Identify which cell holds the provided text, then report its (x, y) central coordinate. 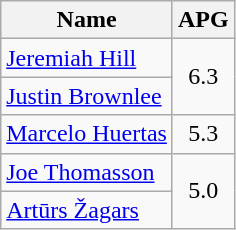
Joe Thomasson (87, 172)
Jeremiah Hill (87, 58)
APG (203, 20)
Marcelo Huertas (87, 134)
5.3 (203, 134)
5.0 (203, 191)
Name (87, 20)
Artūrs Žagars (87, 210)
6.3 (203, 77)
Justin Brownlee (87, 96)
